From the cell containing the given text, extract its center point as [X, Y] coordinate. 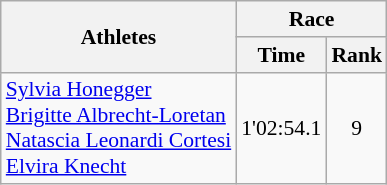
Race [312, 19]
Athletes [119, 36]
9 [356, 128]
Rank [356, 55]
Time [281, 55]
Sylvia HoneggerBrigitte Albrecht-LoretanNatascia Leonardi CortesiElvira Knecht [119, 128]
1'02:54.1 [281, 128]
